Scan for the cell matching the given text and deliver its (x, y) coordinate at center. 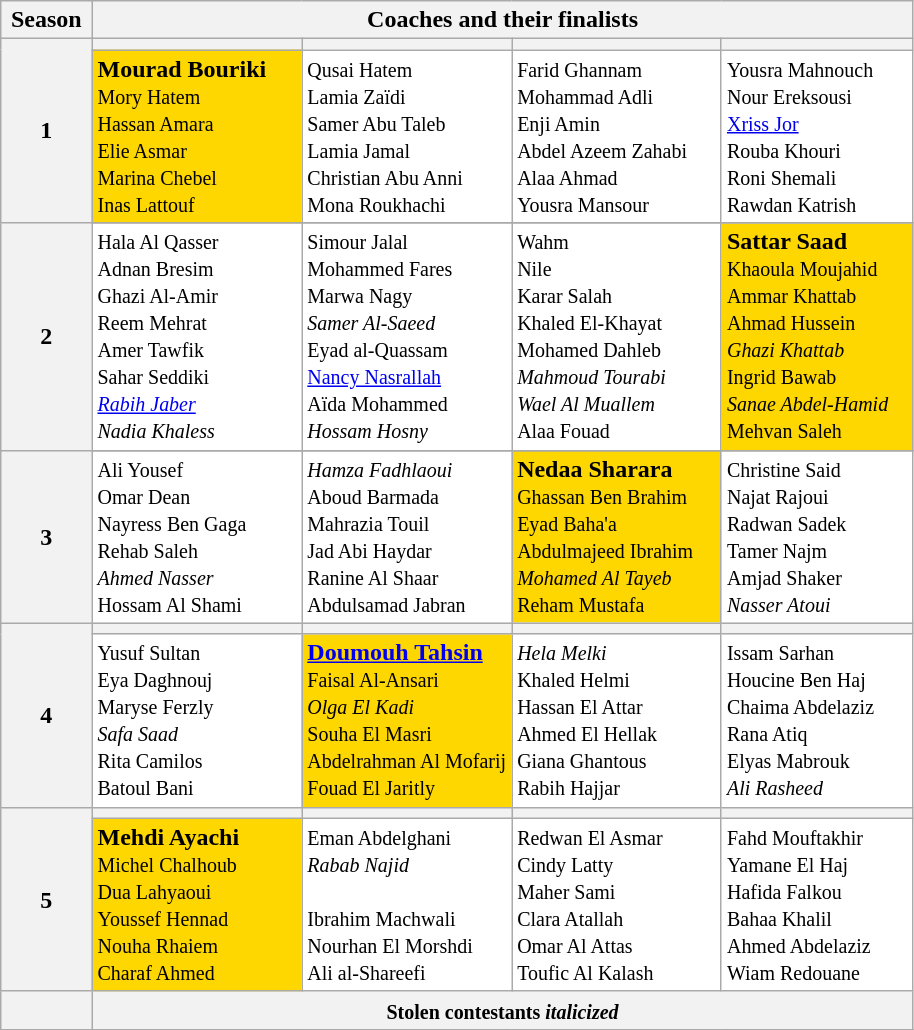
Fahd MouftakhirYamane El HajHafida FalkouBahaa KhalilAhmed AbdelazizWiam Redouane (817, 904)
Season (46, 20)
Issam SarhanHoucine Ben HajChaima AbdelazizRana AtiqElyas MabroukAli Rasheed (817, 720)
Hala Al QasserAdnan BresimGhazi Al-AmirReem MehratAmer TawfikSahar SeddikiRabih JaberNadia Khaless (197, 336)
2 (46, 336)
Yusuf SultanEya DaghnoujMaryse FerzlySafa SaadRita CamilosBatoul Bani (197, 720)
4 (46, 715)
Redwan El AsmarCindy LattyMaher SamiClara AtallahOmar Al AttasToufic Al Kalash (617, 904)
Eman AbdelghaniRabab NajidIbrahim MachwaliNourhan El MorshdiAli al-Shareefi (407, 904)
Sattar SaadKhaoula MoujahidAmmar KhattabAhmad HusseinGhazi KhattabIngrid BawabSanae Abdel-HamidMehvan Saleh (817, 336)
Christine SaidNajat RajouiRadwan SadekTamer NajmAmjad ShakerNasser Atoui (817, 536)
WahmNileKarar SalahKhaled El-KhayatMohamed DahlebMahmoud TourabiWael Al MuallemAlaa Fouad (617, 336)
1 (46, 131)
3 (46, 536)
Mehdi AyachiMichel ChalhoubDua LahyaouiYoussef HennadNouha Rhaiem Charaf Ahmed (197, 904)
Hela MelkiKhaled HelmiHassan El AttarAhmed El HellakGiana GhantousRabih Hajjar (617, 720)
Coaches and their finalists (502, 20)
5 (46, 899)
Ali YousefOmar DeanNayress Ben GagaRehab SalehAhmed NasserHossam Al Shami (197, 536)
Yousra MahnouchNour EreksousiXriss Jor Rouba Khouri Roni ShemaliRawdan Katrish (817, 136)
Qusai HatemLamia ZaïdiSamer Abu TalebLamia JamalChristian Abu AnniMona Roukhachi (407, 136)
Mourad BourikiMory HatemHassan AmaraElie AsmarMarina ChebelInas Lattouf (197, 136)
Nedaa ShararaGhassan Ben BrahimEyad Baha'aAbdulmajeed IbrahimMohamed Al Tayeb Reham Mustafa (617, 536)
Farid GhannamMohammad AdliEnji AminAbdel Azeem ZahabiAlaa AhmadYousra Mansour (617, 136)
Doumouh TahsinFaisal Al-AnsariOlga El KadiSouha El MasriAbdelrahman Al MofarijFouad El Jaritly (407, 720)
Hamza FadhlaouiAboud BarmadaMahrazia TouilJad Abi HaydarRanine Al ShaarAbdulsamad Jabran (407, 536)
Simour JalalMohammed FaresMarwa NagySamer Al-SaeedEyad al-QuassamNancy NasrallahAïda MohammedHossam Hosny (407, 336)
Stolen contestants italicized (502, 1010)
